Find where the given text appears and provide that cell's center as (x, y) coordinate. 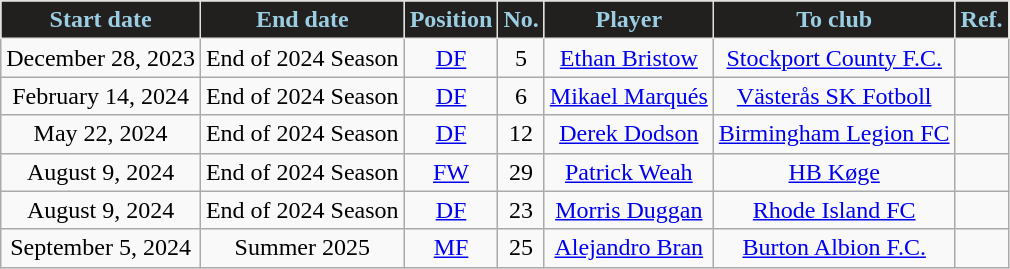
25 (521, 248)
MF (451, 248)
Player (628, 20)
September 5, 2024 (101, 248)
Position (451, 20)
5 (521, 58)
Rhode Island FC (834, 210)
FW (451, 172)
HB Køge (834, 172)
Ethan Bristow (628, 58)
Start date (101, 20)
29 (521, 172)
Birmingham Legion FC (834, 134)
To club (834, 20)
Burton Albion F.C. (834, 248)
6 (521, 96)
Västerås SK Fotboll (834, 96)
Alejandro Bran (628, 248)
May 22, 2024 (101, 134)
December 28, 2023 (101, 58)
Stockport County F.C. (834, 58)
23 (521, 210)
February 14, 2024 (101, 96)
End date (302, 20)
Summer 2025 (302, 248)
Derek Dodson (628, 134)
Morris Duggan (628, 210)
Patrick Weah (628, 172)
No. (521, 20)
Ref. (982, 20)
Mikael Marqués (628, 96)
12 (521, 134)
